Return the (x, y) coordinate for the center point of the cell that contains the specified text.  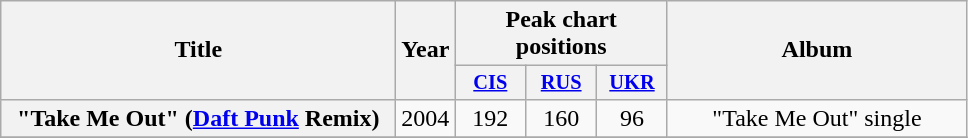
"Take Me Out" single (816, 118)
"Take Me Out" (Daft Punk Remix) (198, 118)
UKR (632, 83)
Title (198, 50)
192 (490, 118)
RUS (562, 83)
2004 (426, 118)
Peak chart positions (562, 34)
96 (632, 118)
CIS (490, 83)
Album (816, 50)
160 (562, 118)
Year (426, 50)
